Locate the cell with the specified text and output its [x, y] center coordinate. 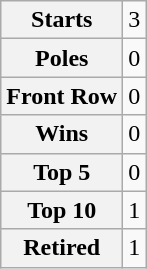
Starts [62, 20]
Retired [62, 248]
Top 10 [62, 210]
Front Row [62, 96]
Top 5 [62, 172]
Poles [62, 58]
3 [134, 20]
Wins [62, 134]
